Return [X, Y] of the center of cell containing provided text 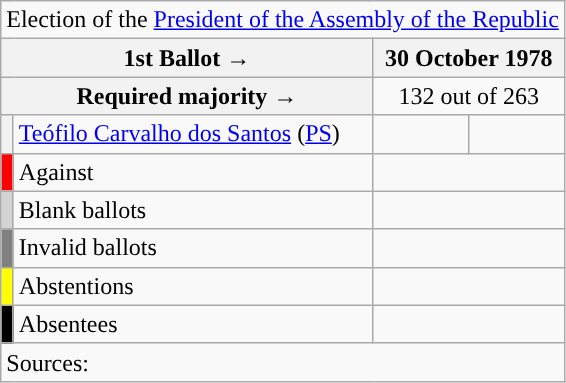
Teófilo Carvalho dos Santos (PS) [193, 134]
Abstentions [193, 286]
Election of the President of the Assembly of the Republic [283, 20]
30 October 1978 [468, 58]
Invalid ballots [193, 248]
132 out of 263 [468, 96]
Required majority → [187, 96]
1st Ballot → [187, 58]
Against [193, 172]
Sources: [283, 362]
Blank ballots [193, 210]
Absentees [193, 324]
